Detect which cell encompasses the target text, then output its [x, y] center coordinate. 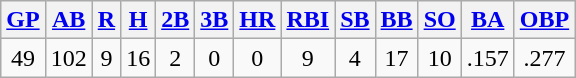
HR [258, 20]
GP [23, 20]
2 [176, 58]
2B [176, 20]
.277 [544, 58]
17 [396, 58]
R [106, 20]
BB [396, 20]
SO [440, 20]
OBP [544, 20]
SB [355, 20]
4 [355, 58]
AB [68, 20]
3B [214, 20]
49 [23, 58]
BA [488, 20]
10 [440, 58]
RBI [308, 20]
16 [138, 58]
102 [68, 58]
.157 [488, 58]
H [138, 20]
